Detect which cell encompasses the target text, then output its [x, y] center coordinate. 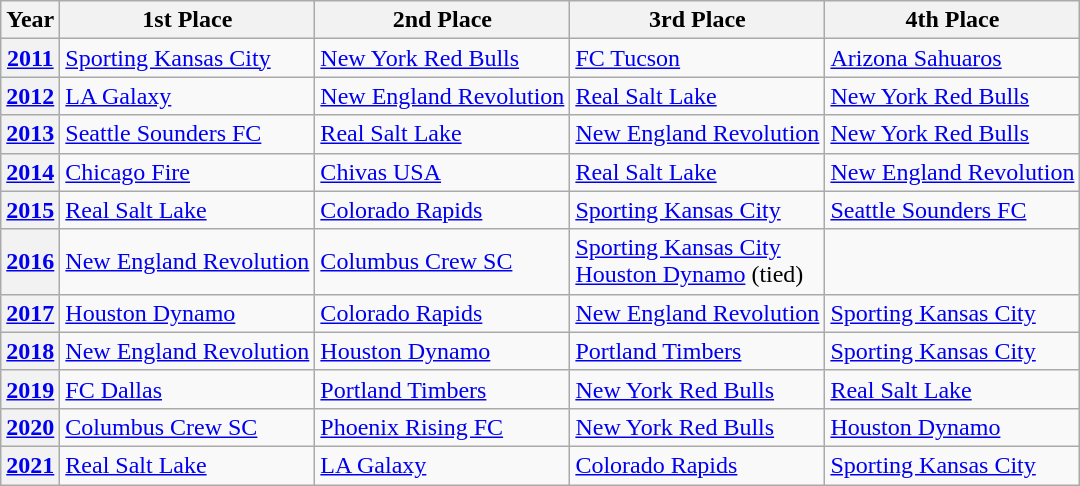
FC Tucson [698, 58]
2017 [30, 313]
2015 [30, 210]
Chicago Fire [188, 172]
2011 [30, 58]
2021 [30, 465]
2014 [30, 172]
2016 [30, 262]
2013 [30, 134]
2nd Place [442, 20]
Phoenix Rising FC [442, 427]
FC Dallas [188, 389]
2020 [30, 427]
1st Place [188, 20]
2012 [30, 96]
Arizona Sahuaros [952, 58]
Chivas USA [442, 172]
2018 [30, 351]
3rd Place [698, 20]
4th Place [952, 20]
Sporting Kansas CityHouston Dynamo (tied) [698, 262]
2019 [30, 389]
Year [30, 20]
